Provide the [x, y] coordinate of the cell's center where the given text is located.  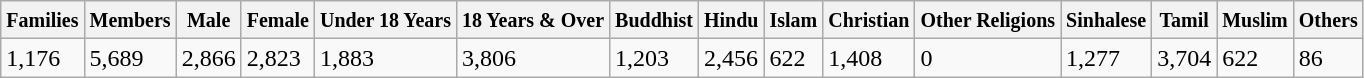
Sinhalese [1106, 20]
Muslim [1256, 20]
Female [278, 20]
1,176 [42, 58]
1,277 [1106, 58]
1,883 [385, 58]
5,689 [130, 58]
Buddhist [654, 20]
0 [988, 58]
Tamil [1184, 20]
Families [42, 20]
2,823 [278, 58]
2,456 [731, 58]
18 Years & Over [534, 20]
1,203 [654, 58]
Under 18 Years [385, 20]
3,806 [534, 58]
Other Religions [988, 20]
3,704 [1184, 58]
Male [208, 20]
Hindu [731, 20]
2,866 [208, 58]
86 [1328, 58]
Islam [794, 20]
Christian [869, 20]
1,408 [869, 58]
Members [130, 20]
Others [1328, 20]
